Find where the given text appears and provide that cell's center as [x, y] coordinate. 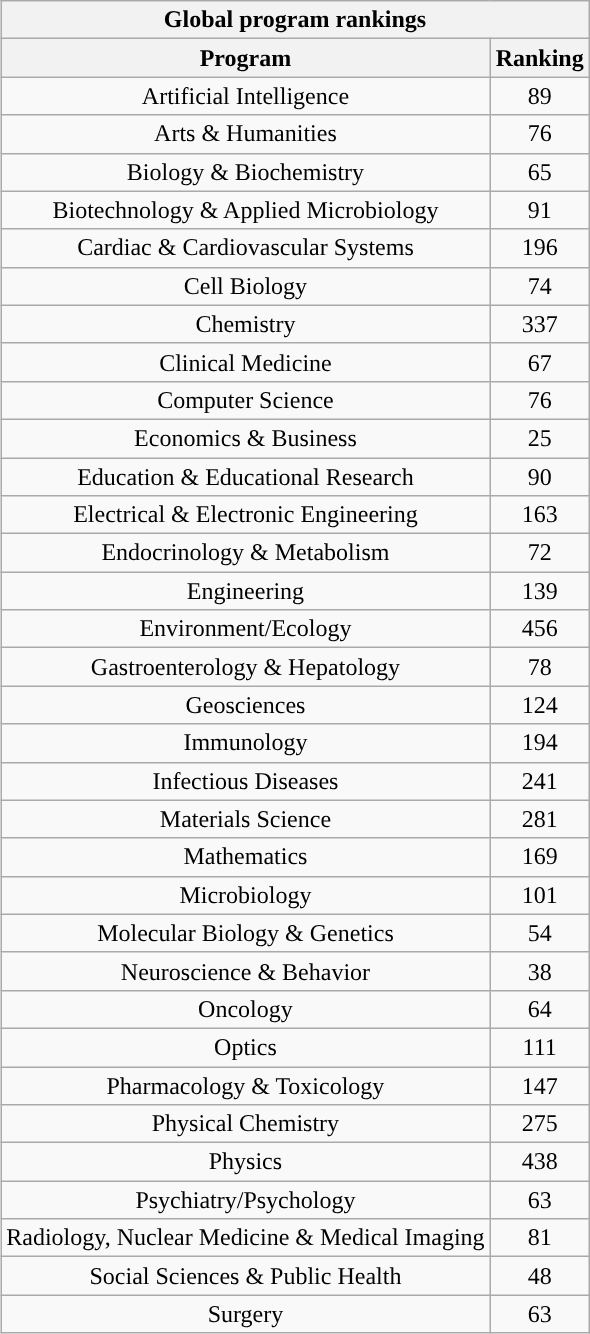
65 [540, 172]
Psychiatry/Psychology [246, 1200]
89 [540, 96]
74 [540, 286]
91 [540, 210]
Computer Science [246, 400]
194 [540, 743]
Optics [246, 1047]
101 [540, 895]
275 [540, 1124]
Pharmacology & Toxicology [246, 1085]
Surgery [246, 1314]
Environment/Ecology [246, 629]
139 [540, 591]
169 [540, 857]
Education & Educational Research [246, 477]
Physics [246, 1162]
81 [540, 1238]
Engineering [246, 591]
Gastroenterology & Hepatology [246, 667]
337 [540, 324]
Immunology [246, 743]
Artificial Intelligence [246, 96]
147 [540, 1085]
Neuroscience & Behavior [246, 971]
Arts & Humanities [246, 134]
Cardiac & Cardiovascular Systems [246, 248]
64 [540, 1009]
Molecular Biology & Genetics [246, 933]
38 [540, 971]
124 [540, 705]
438 [540, 1162]
241 [540, 781]
163 [540, 515]
67 [540, 362]
78 [540, 667]
196 [540, 248]
Microbiology [246, 895]
Radiology, Nuclear Medicine & Medical Imaging [246, 1238]
Oncology [246, 1009]
281 [540, 819]
Program [246, 58]
Social Sciences & Public Health [246, 1276]
Endocrinology & Metabolism [246, 553]
25 [540, 438]
Cell Biology [246, 286]
Biotechnology & Applied Microbiology [246, 210]
Chemistry [246, 324]
90 [540, 477]
Materials Science [246, 819]
Ranking [540, 58]
48 [540, 1276]
Physical Chemistry [246, 1124]
Electrical & Electronic Engineering [246, 515]
Infectious Diseases [246, 781]
Mathematics [246, 857]
72 [540, 553]
456 [540, 629]
Economics & Business [246, 438]
Biology & Biochemistry [246, 172]
Global program rankings [295, 20]
54 [540, 933]
Geosciences [246, 705]
Clinical Medicine [246, 362]
111 [540, 1047]
